Detect which cell encompasses the target text, then output its [X, Y] center coordinate. 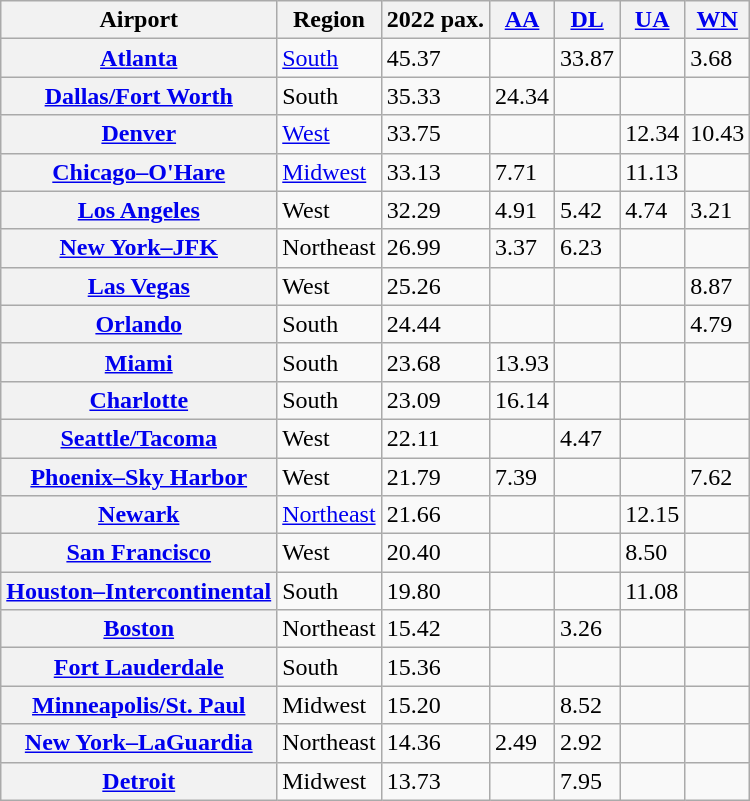
2.49 [522, 743]
2.92 [588, 743]
12.15 [652, 515]
Denver [139, 134]
7.62 [718, 477]
Chicago–O'Hare [139, 172]
4.47 [588, 438]
15.20 [435, 705]
8.87 [718, 286]
7.95 [588, 781]
13.93 [522, 362]
13.73 [435, 781]
Newark [139, 515]
33.75 [435, 134]
33.87 [588, 58]
Boston [139, 629]
Miami [139, 362]
Region [329, 20]
Detroit [139, 781]
22.11 [435, 438]
23.09 [435, 400]
8.50 [652, 553]
New York–JFK [139, 248]
Los Angeles [139, 210]
3.21 [718, 210]
14.36 [435, 743]
11.13 [652, 172]
Atlanta [139, 58]
DL [588, 20]
UA [652, 20]
26.99 [435, 248]
45.37 [435, 58]
12.34 [652, 134]
11.08 [652, 591]
New York–LaGuardia [139, 743]
3.37 [522, 248]
4.91 [522, 210]
21.66 [435, 515]
24.34 [522, 96]
15.36 [435, 667]
Minneapolis/St. Paul [139, 705]
21.79 [435, 477]
7.39 [522, 477]
Dallas/Fort Worth [139, 96]
20.40 [435, 553]
4.79 [718, 324]
3.26 [588, 629]
33.13 [435, 172]
San Francisco [139, 553]
7.71 [522, 172]
Houston–Intercontinental [139, 591]
Las Vegas [139, 286]
Phoenix–Sky Harbor [139, 477]
19.80 [435, 591]
6.23 [588, 248]
15.42 [435, 629]
Airport [139, 20]
25.26 [435, 286]
Fort Lauderdale [139, 667]
35.33 [435, 96]
5.42 [588, 210]
Charlotte [139, 400]
4.74 [652, 210]
WN [718, 20]
AA [522, 20]
Orlando [139, 324]
Seattle/Tacoma [139, 438]
2022 pax. [435, 20]
16.14 [522, 400]
3.68 [718, 58]
23.68 [435, 362]
24.44 [435, 324]
8.52 [588, 705]
32.29 [435, 210]
10.43 [718, 134]
